Find where the given text appears and provide that cell's center as [x, y] coordinate. 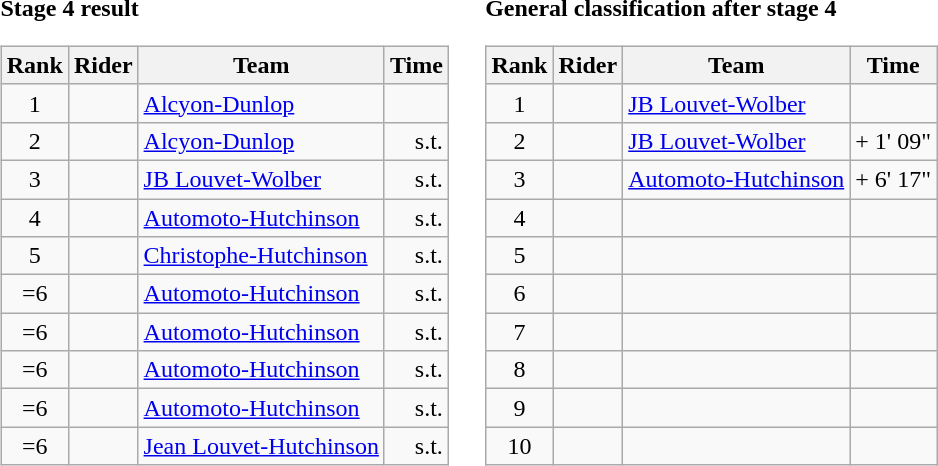
6 [520, 294]
10 [520, 446]
Christophe-Hutchinson [261, 256]
9 [520, 408]
Jean Louvet-Hutchinson [261, 446]
+ 1' 09" [894, 141]
+ 6' 17" [894, 179]
7 [520, 332]
8 [520, 370]
